Find where the given text appears and provide that cell's center as (x, y) coordinate. 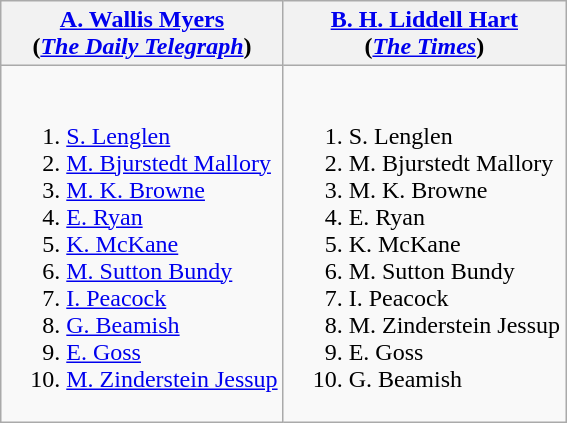
S. Lenglen M. Bjurstedt Mallory M. K. Browne E. Ryan K. McKane M. Sutton Bundy I. Peacock M. Zinderstein Jessup E. Goss G. Beamish (424, 244)
S. Lenglen M. Bjurstedt Mallory M. K. Browne E. Ryan K. McKane M. Sutton Bundy I. Peacock G. Beamish E. Goss M. Zinderstein Jessup (142, 244)
B. H. Liddell Hart(The Times) (424, 34)
A. Wallis Myers(The Daily Telegraph) (142, 34)
